Extract the [x, y] coordinate from the center of the cell holding the provided text.  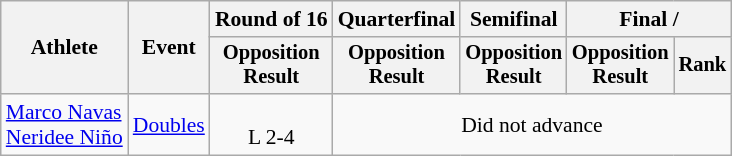
Did not advance [532, 124]
Final / [649, 19]
Marco NavasNeridee Niño [64, 124]
Doubles [169, 124]
Quarterfinal [397, 19]
Athlete [64, 48]
Round of 16 [272, 19]
Event [169, 48]
Semifinal [514, 19]
Rank [703, 66]
L 2-4 [272, 124]
